Locate the cell with the specified text and output its (x, y) center coordinate. 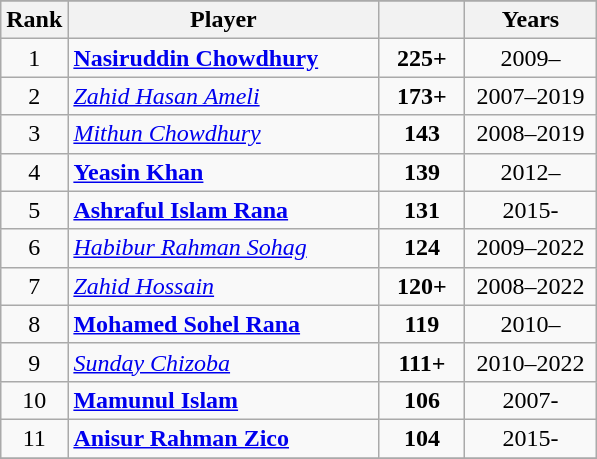
2 (34, 96)
173+ (422, 96)
131 (422, 210)
2008–2019 (530, 134)
Yeasin Khan (224, 172)
3 (34, 134)
Years (530, 20)
2009– (530, 58)
106 (422, 400)
Sunday Chizoba (224, 362)
9 (34, 362)
5 (34, 210)
225+ (422, 58)
119 (422, 324)
2008–2022 (530, 286)
7 (34, 286)
8 (34, 324)
2009–2022 (530, 248)
2007–2019 (530, 96)
Rank (34, 20)
Mithun Chowdhury (224, 134)
11 (34, 438)
Habibur Rahman Sohag (224, 248)
Player (224, 20)
124 (422, 248)
6 (34, 248)
143 (422, 134)
Mamunul Islam (224, 400)
Mohamed Sohel Rana (224, 324)
1 (34, 58)
2010–2022 (530, 362)
Nasiruddin Chowdhury (224, 58)
Zahid Hasan Ameli (224, 96)
Anisur Rahman Zico (224, 438)
10 (34, 400)
111+ (422, 362)
104 (422, 438)
2007- (530, 400)
2012– (530, 172)
Ashraful Islam Rana (224, 210)
2010– (530, 324)
120+ (422, 286)
139 (422, 172)
4 (34, 172)
Zahid Hossain (224, 286)
